Detect which cell encompasses the target text, then output its (x, y) center coordinate. 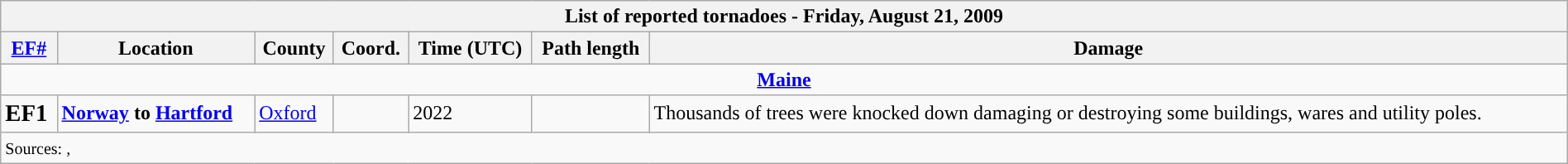
Time (UTC) (471, 48)
Path length (590, 48)
List of reported tornadoes - Friday, August 21, 2009 (784, 17)
Oxford (294, 113)
Coord. (370, 48)
Location (155, 48)
Norway to Hartford (155, 113)
Thousands of trees were knocked down damaging or destroying some buildings, wares and utility poles. (1108, 113)
County (294, 48)
Sources: , (784, 147)
EF# (29, 48)
EF1 (29, 113)
Damage (1108, 48)
Maine (784, 80)
2022 (471, 113)
